Detect which cell encompasses the target text, then output its [X, Y] center coordinate. 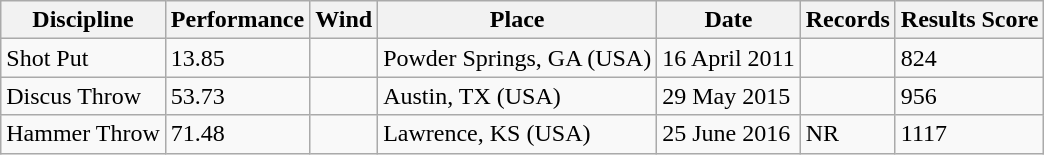
Performance [237, 20]
Austin, TX (USA) [518, 96]
13.85 [237, 58]
71.48 [237, 134]
Discus Throw [84, 96]
Wind [344, 20]
29 May 2015 [729, 96]
Powder Springs, GA (USA) [518, 58]
16 April 2011 [729, 58]
Date [729, 20]
Results Score [970, 20]
Records [848, 20]
Discipline [84, 20]
1117 [970, 134]
25 June 2016 [729, 134]
956 [970, 96]
Lawrence, KS (USA) [518, 134]
824 [970, 58]
NR [848, 134]
53.73 [237, 96]
Shot Put [84, 58]
Place [518, 20]
Hammer Throw [84, 134]
